For the text-containing cell, return its midpoint in (x, y) coordinate format. 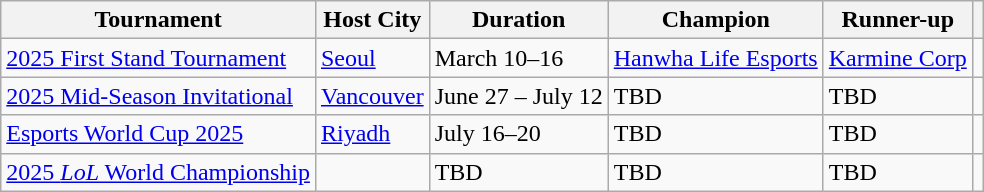
Seoul (372, 58)
2025 LoL World Championship (158, 172)
Esports World Cup 2025 (158, 134)
Host City (372, 20)
Vancouver (372, 96)
2025 Mid-Season Invitational (158, 96)
Karmine Corp (898, 58)
2025 First Stand Tournament (158, 58)
Runner-up (898, 20)
March 10–16 (518, 58)
Champion (716, 20)
Riyadh (372, 134)
Hanwha Life Esports (716, 58)
Tournament (158, 20)
Duration (518, 20)
July 16–20 (518, 134)
June 27 – July 12 (518, 96)
